For the text-containing cell, return its midpoint in [x, y] coordinate format. 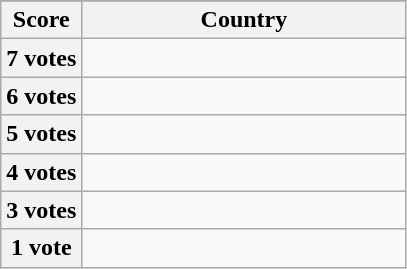
3 votes [42, 210]
Country [244, 20]
7 votes [42, 58]
6 votes [42, 96]
Score [42, 20]
4 votes [42, 172]
1 vote [42, 248]
5 votes [42, 134]
